Pinpoint the cell where the given text exists, returning its (X, Y) midpoint coordinate. 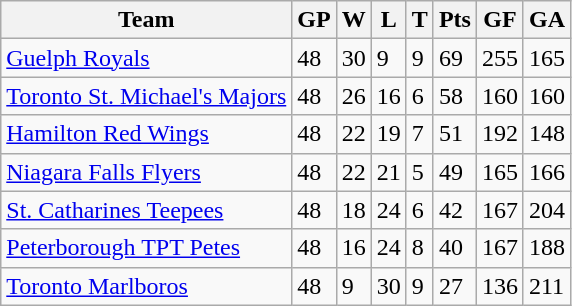
7 (420, 134)
26 (354, 96)
58 (454, 96)
192 (500, 134)
Toronto Marlboros (146, 286)
Peterborough TPT Petes (146, 248)
211 (546, 286)
69 (454, 58)
27 (454, 286)
T (420, 20)
21 (388, 172)
Guelph Royals (146, 58)
255 (500, 58)
Team (146, 20)
GP (314, 20)
GF (500, 20)
Hamilton Red Wings (146, 134)
49 (454, 172)
8 (420, 248)
Niagara Falls Flyers (146, 172)
W (354, 20)
19 (388, 134)
40 (454, 248)
204 (546, 210)
Toronto St. Michael's Majors (146, 96)
18 (354, 210)
42 (454, 210)
L (388, 20)
148 (546, 134)
136 (500, 286)
5 (420, 172)
St. Catharines Teepees (146, 210)
188 (546, 248)
GA (546, 20)
51 (454, 134)
166 (546, 172)
Pts (454, 20)
